Scan for the cell matching the given text and deliver its (x, y) coordinate at center. 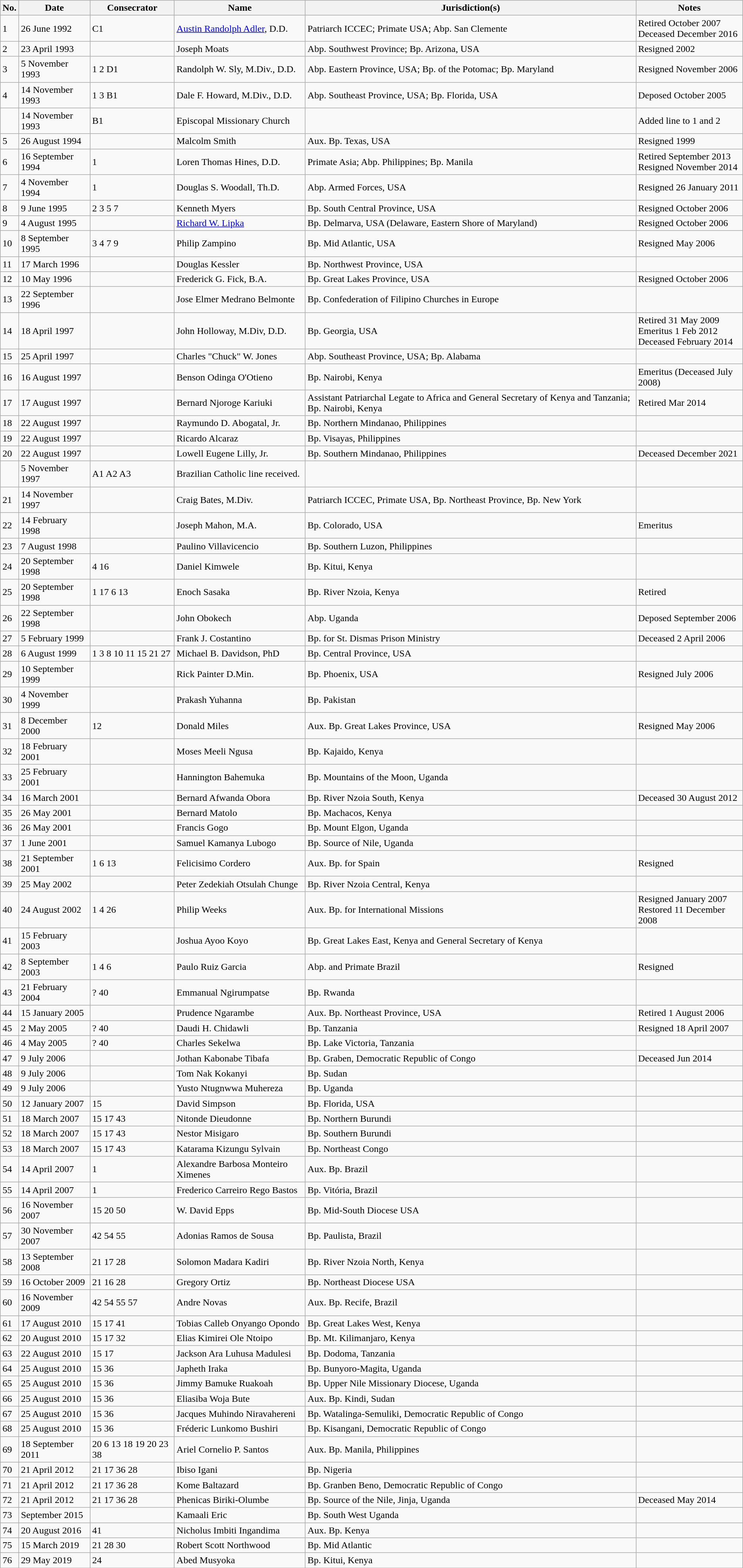
Japheth Iraka (240, 1368)
Daudi H. Chidawli (240, 1028)
2 May 2005 (54, 1028)
Resigned 18 April 2007 (689, 1028)
30 November 2007 (54, 1236)
Craig Bates, M.Div. (240, 500)
Tobias Calleb Onyango Opondo (240, 1323)
Bp. Paulista, Brazil (471, 1236)
5 February 1999 (54, 639)
Bp. Mid Atlantic (471, 1545)
14 (10, 331)
Resigned January 2007Restored 11 December 2008 (689, 910)
7 August 1998 (54, 546)
Aux. Bp. Texas, USA (471, 141)
Bp. Source of Nile, Uganda (471, 843)
29 (10, 674)
62 (10, 1338)
Retired (689, 592)
Aux. Bp. for Spain (471, 863)
51 (10, 1119)
Abed Musyoka (240, 1560)
Added line to 1 and 2 (689, 121)
71 (10, 1485)
Frank J. Costantino (240, 639)
11 (10, 264)
1 17 6 13 (133, 592)
Resigned 2002 (689, 49)
17 August 2010 (54, 1323)
Bp. Granben Beno, Democratic Republic of Congo (471, 1485)
32 (10, 751)
Bp. Upper Nile Missionary Diocese, Uganda (471, 1384)
44 (10, 1013)
Deceased May 2014 (689, 1500)
Bp. River Nzoia South, Kenya (471, 798)
16 September 1994 (54, 162)
4 August 1995 (54, 223)
20 (10, 453)
Bp. Mid Atlantic, USA (471, 244)
Solomon Madara Kadiri (240, 1261)
Retired 1 August 2006 (689, 1013)
Bp. Kajaido, Kenya (471, 751)
Lowell Eugene Lilly, Jr. (240, 453)
10 May 1996 (54, 279)
64 (10, 1368)
53 (10, 1149)
Deposed September 2006 (689, 618)
Bp. South Central Province, USA (471, 208)
Bernard Njoroge Kariuki (240, 403)
16 November 2009 (54, 1303)
Bp. Delmarva, USA (Delaware, Eastern Shore of Maryland) (471, 223)
61 (10, 1323)
Aux. Bp. Great Lakes Province, USA (471, 726)
Charles "Chuck" W. Jones (240, 357)
20 6 13 18 19 20 23 38 (133, 1449)
Deceased 30 August 2012 (689, 798)
Bp. Phoenix, USA (471, 674)
Alexandre Barbosa Monteiro Ximenes (240, 1169)
Robert Scott Northwood (240, 1545)
14 February 1998 (54, 525)
Katarama Kizungu Sylvain (240, 1149)
8 December 2000 (54, 726)
Abp. Uganda (471, 618)
76 (10, 1560)
Gregory Ortiz (240, 1282)
Bernard Afwanda Obora (240, 798)
Name (240, 8)
Enoch Sasaka (240, 592)
8 (10, 208)
40 (10, 910)
42 54 55 (133, 1236)
Deceased 2 April 2006 (689, 639)
Deposed October 2005 (689, 95)
Bp. Mountains of the Moon, Uganda (471, 777)
Michael B. Davidson, PhD (240, 654)
Douglas S. Woodall, Th.D. (240, 187)
57 (10, 1236)
21 28 30 (133, 1545)
Loren Thomas Hines, D.D. (240, 162)
Emeritus (689, 525)
22 September 1998 (54, 618)
15 20 50 (133, 1210)
Moses Meeli Ngusa (240, 751)
Bp. River Nzoia North, Kenya (471, 1261)
Bp. Nigeria (471, 1470)
1 6 13 (133, 863)
Bp. Vitória, Brazil (471, 1190)
9 (10, 223)
Bp. Mt. Kilimanjaro, Kenya (471, 1338)
Fréderic Lunkomo Bushiri (240, 1429)
Joseph Moats (240, 49)
Kome Baltazard (240, 1485)
Kenneth Myers (240, 208)
Bp. Watalinga-Semuliki, Democratic Republic of Congo (471, 1414)
48 (10, 1073)
1 3 B1 (133, 95)
Abp. Armed Forces, USA (471, 187)
Francis Gogo (240, 828)
2 (10, 49)
Bp. Great Lakes East, Kenya and General Secretary of Kenya (471, 941)
Retired October 2007Deceased December 2016 (689, 29)
16 (10, 377)
17 March 1996 (54, 264)
6 (10, 162)
Bp. Mid-South Diocese USA (471, 1210)
15 17 41 (133, 1323)
8 September 2003 (54, 966)
Bp. Nairobi, Kenya (471, 377)
Bp. Northwest Province, USA (471, 264)
Abp. Eastern Province, USA; Bp. of the Potomac; Bp. Maryland (471, 69)
Jurisdiction(s) (471, 8)
Benson Odinga O'Otieno (240, 377)
59 (10, 1282)
25 April 1997 (54, 357)
15 January 2005 (54, 1013)
Felicisimo Cordero (240, 863)
6 August 1999 (54, 654)
46 (10, 1043)
Bp. Dodoma, Tanzania (471, 1353)
Bp. Mount Elgon, Uganda (471, 828)
Bp. Great Lakes West, Kenya (471, 1323)
66 (10, 1399)
45 (10, 1028)
Deceased December 2021 (689, 453)
58 (10, 1261)
Aux. Bp. Northeast Province, USA (471, 1013)
55 (10, 1190)
13 (10, 300)
Jimmy Bamuke Ruakoah (240, 1384)
John Obokech (240, 618)
Aux. Bp. Manila, Philippines (471, 1449)
Bp. River Nzoia, Kenya (471, 592)
Aux. Bp. Kenya (471, 1530)
43 (10, 992)
Nicholus Imbiti Ingandima (240, 1530)
Ibiso Igani (240, 1470)
25 (10, 592)
72 (10, 1500)
Ricardo Alcaraz (240, 438)
Andre Novas (240, 1303)
Abp. Southwest Province; Bp. Arizona, USA (471, 49)
2 3 5 7 (133, 208)
Frederico Carreiro Rego Bastos (240, 1190)
Bp. Sudan (471, 1073)
Richard W. Lipka (240, 223)
60 (10, 1303)
Phenicas Biriki-Olumbe (240, 1500)
Ariel Cornelio P. Santos (240, 1449)
16 August 1997 (54, 377)
Bp. Northern Burundi (471, 1119)
49 (10, 1088)
Joseph Mahon, M.A. (240, 525)
23 April 1993 (54, 49)
Austin Randolph Adler, D.D. (240, 29)
47 (10, 1058)
Samuel Kamanya Lubogo (240, 843)
74 (10, 1530)
Bp. Southern Luzon, Philippines (471, 546)
Bp. Source of the Nile, Jinja, Uganda (471, 1500)
18 (10, 423)
4 November 1999 (54, 700)
19 (10, 438)
Jacques Muhindo Niravahereni (240, 1414)
Bp. Central Province, USA (471, 654)
Abp. Southeast Province, USA; Bp. Alabama (471, 357)
Bp. Colorado, USA (471, 525)
Aux. Bp. for International Missions (471, 910)
Emmanual Ngirumpatse (240, 992)
C1 (133, 29)
21 (10, 500)
Episcopal Missionary Church (240, 121)
Kamaali Eric (240, 1515)
16 October 2009 (54, 1282)
Philip Zampino (240, 244)
70 (10, 1470)
18 September 2011 (54, 1449)
Bp. Great Lakes Province, USA (471, 279)
67 (10, 1414)
Patriarch ICCEC, Primate USA, Bp. Northeast Province, Bp. New York (471, 500)
56 (10, 1210)
4 16 (133, 566)
25 February 2001 (54, 777)
Bp. for St. Dismas Prison Ministry (471, 639)
Nitonde Dieudonne (240, 1119)
Peter Zedekiah Otsulah Chunge (240, 884)
Primate Asia; Abp. Philippines; Bp. Manila (471, 162)
Bp. Southern Mindanao, Philippines (471, 453)
25 May 2002 (54, 884)
16 November 2007 (54, 1210)
8 September 1995 (54, 244)
35 (10, 813)
63 (10, 1353)
Joshua Ayoo Koyo (240, 941)
Bp. Georgia, USA (471, 331)
54 (10, 1169)
18 February 2001 (54, 751)
20 August 2016 (54, 1530)
38 (10, 863)
3 4 7 9 (133, 244)
26 August 1994 (54, 141)
Rick Painter D.Min. (240, 674)
Date (54, 8)
73 (10, 1515)
Retired 31 May 2009Emeritus 1 Feb 2012Deceased February 2014 (689, 331)
Brazilian Catholic line received. (240, 474)
29 May 2019 (54, 1560)
Bp. Northern Mindanao, Philippines (471, 423)
15 17 (133, 1353)
Nestor Misigaro (240, 1134)
Jackson Ara Luhusa Madulesi (240, 1353)
Bp. Machacos, Kenya (471, 813)
Aux. Bp. Recife, Brazil (471, 1303)
13 September 2008 (54, 1261)
Resigned 1999 (689, 141)
Jothan Kabonabe Tibafa (240, 1058)
5 (10, 141)
24 August 2002 (54, 910)
Bernard Matolo (240, 813)
John Holloway, M.Div, D.D. (240, 331)
30 (10, 700)
Bp. Confederation of Filipino Churches in Europe (471, 300)
Daniel Kimwele (240, 566)
26 June 1992 (54, 29)
4 (10, 95)
15 February 2003 (54, 941)
Bp. Florida, USA (471, 1104)
W. David Epps (240, 1210)
3 (10, 69)
Malcolm Smith (240, 141)
22 September 1996 (54, 300)
Resigned 26 January 2011 (689, 187)
1 3 8 10 11 15 21 27 (133, 654)
Elias Kimirei Ole Ntoipo (240, 1338)
21 February 2004 (54, 992)
No. (10, 8)
Jose Elmer Medrano Belmonte (240, 300)
Philip Weeks (240, 910)
A1 A2 A3 (133, 474)
Bp. South West Uganda (471, 1515)
Adonias Ramos de Sousa (240, 1236)
4 May 2005 (54, 1043)
Donald Miles (240, 726)
20 August 2010 (54, 1338)
Abp. Southeast Province, USA; Bp. Florida, USA (471, 95)
34 (10, 798)
Bp. Kisangani, Democratic Republic of Congo (471, 1429)
Prudence Ngarambe (240, 1013)
4 November 1994 (54, 187)
23 (10, 546)
David Simpson (240, 1104)
Retired Mar 2014 (689, 403)
16 March 2001 (54, 798)
Assistant Patriarchal Legate to Africa and General Secretary of Kenya and Tanzania; Bp. Nairobi, Kenya (471, 403)
42 (10, 966)
5 November 1993 (54, 69)
Resigned November 2006 (689, 69)
7 (10, 187)
69 (10, 1449)
1 4 26 (133, 910)
Bp. Lake Victoria, Tanzania (471, 1043)
Bp. Rwanda (471, 992)
Resigned July 2006 (689, 674)
36 (10, 828)
39 (10, 884)
21 16 28 (133, 1282)
Patriarch ICCEC; Primate USA; Abp. San Clemente (471, 29)
Hannington Bahemuka (240, 777)
Bp. Graben, Democratic Republic of Congo (471, 1058)
Eliasiba Woja Bute (240, 1399)
1 4 6 (133, 966)
22 August 2010 (54, 1353)
Randolph W. Sly, M.Div., D.D. (240, 69)
Bp. Bunyoro-Magita, Uganda (471, 1368)
Bp. Pakistan (471, 700)
33 (10, 777)
Bp. Tanzania (471, 1028)
52 (10, 1134)
21 September 2001 (54, 863)
Deceased Jun 2014 (689, 1058)
Bp. River Nzoia Central, Kenya (471, 884)
Abp. and Primate Brazil (471, 966)
37 (10, 843)
Aux. Bp. Brazil (471, 1169)
18 April 1997 (54, 331)
Charles Sekelwa (240, 1043)
Bp. Uganda (471, 1088)
15 March 2019 (54, 1545)
Consecrator (133, 8)
15 17 32 (133, 1338)
5 November 1997 (54, 474)
Aux. Bp. Kindi, Sudan (471, 1399)
Notes (689, 8)
1 2 D1 (133, 69)
Bp. Northeast Congo (471, 1149)
17 August 1997 (54, 403)
75 (10, 1545)
9 June 1995 (54, 208)
Bp. Southern Burundi (471, 1134)
10 (10, 244)
22 (10, 525)
14 November 1997 (54, 500)
65 (10, 1384)
Yusto Ntugnwwa Muhereza (240, 1088)
68 (10, 1429)
50 (10, 1104)
Paulino Villavicencio (240, 546)
Frederick G. Fick, B.A. (240, 279)
27 (10, 639)
Emeritus (Deceased July 2008) (689, 377)
31 (10, 726)
10 September 1999 (54, 674)
B1 (133, 121)
Tom Nak Kokanyi (240, 1073)
Dale F. Howard, M.Div., D.D. (240, 95)
17 (10, 403)
Paulo Ruiz Garcia (240, 966)
Prakash Yuhanna (240, 700)
26 (10, 618)
28 (10, 654)
21 17 28 (133, 1261)
Bp. Visayas, Philippines (471, 438)
September 2015 (54, 1515)
Raymundo D. Abogatal, Jr. (240, 423)
12 January 2007 (54, 1104)
Retired September 2013Resigned November 2014 (689, 162)
Bp. Northeast Diocese USA (471, 1282)
42 54 55 57 (133, 1303)
1 June 2001 (54, 843)
Douglas Kessler (240, 264)
